Scan for the cell matching the given text and deliver its (x, y) coordinate at center. 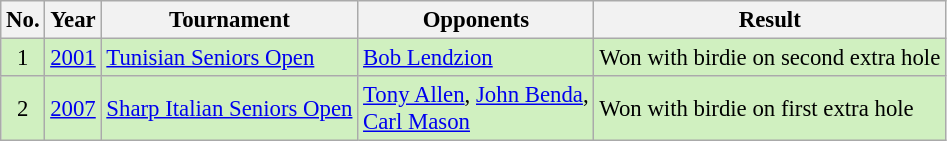
Won with birdie on first extra hole (770, 108)
Bob Lendzion (476, 58)
2007 (73, 108)
Won with birdie on second extra hole (770, 58)
Tournament (230, 20)
2 (23, 108)
Sharp Italian Seniors Open (230, 108)
2001 (73, 58)
1 (23, 58)
No. (23, 20)
Year (73, 20)
Opponents (476, 20)
Tunisian Seniors Open (230, 58)
Tony Allen, John Benda, Carl Mason (476, 108)
Result (770, 20)
